Scan for the cell matching the given text and deliver its [x, y] coordinate at center. 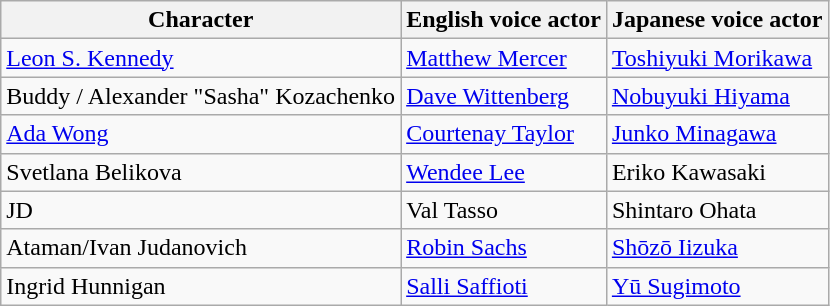
Matthew Mercer [504, 58]
Ataman/Ivan Judanovich [201, 248]
Character [201, 20]
Ingrid Hunnigan [201, 286]
Robin Sachs [504, 248]
Wendee Lee [504, 172]
Leon S. Kennedy [201, 58]
Nobuyuki Hiyama [717, 96]
Courtenay Taylor [504, 134]
Yū Sugimoto [717, 286]
JD [201, 210]
Dave Wittenberg [504, 96]
Eriko Kawasaki [717, 172]
English voice actor [504, 20]
Ada Wong [201, 134]
Japanese voice actor [717, 20]
Buddy / Alexander "Sasha" Kozachenko [201, 96]
Junko Minagawa [717, 134]
Svetlana Belikova [201, 172]
Salli Saffioti [504, 286]
Shōzō Iizuka [717, 248]
Shintaro Ohata [717, 210]
Val Tasso [504, 210]
Toshiyuki Morikawa [717, 58]
